Output the [x, y] coordinate of the center of the cell containing the given text.  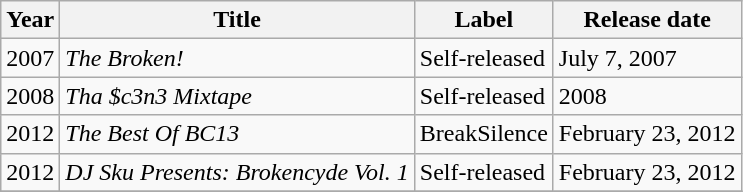
2007 [30, 58]
Label [484, 20]
Release date [647, 20]
The Best Of BC13 [237, 134]
Tha $c3n3 Mixtape [237, 96]
The Broken! [237, 58]
DJ Sku Presents: Brokencyde Vol. 1 [237, 172]
BreakSilence [484, 134]
July 7, 2007 [647, 58]
Title [237, 20]
Year [30, 20]
